Pinpoint the cell where the given text exists, returning its (X, Y) midpoint coordinate. 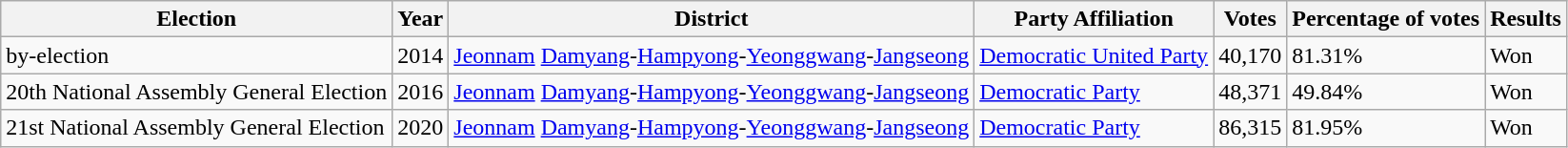
21st National Assembly General Election (196, 128)
2016 (421, 92)
Democratic United Party (1094, 55)
Party Affiliation (1094, 19)
86,315 (1250, 128)
20th National Assembly General Election (196, 92)
District (712, 19)
40,170 (1250, 55)
Results (1526, 19)
Votes (1250, 19)
Election (196, 19)
2014 (421, 55)
by-election (196, 55)
81.31% (1386, 55)
48,371 (1250, 92)
49.84% (1386, 92)
81.95% (1386, 128)
2020 (421, 128)
Year (421, 19)
Percentage of votes (1386, 19)
